Detect which cell encompasses the target text, then output its (X, Y) center coordinate. 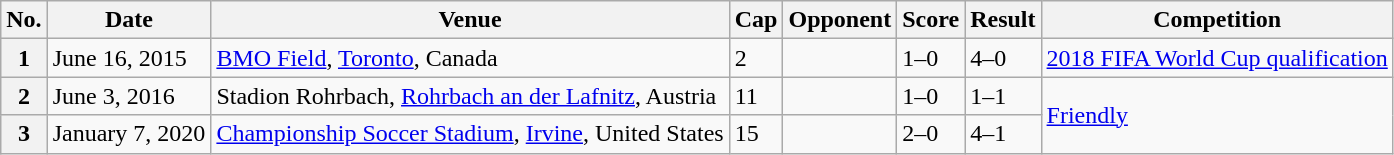
June 3, 2016 (129, 96)
BMO Field, Toronto, Canada (470, 58)
Opponent (840, 20)
4–0 (1003, 58)
Date (129, 20)
Score (931, 20)
June 16, 2015 (129, 58)
4–1 (1003, 134)
15 (756, 134)
1 (24, 58)
3 (24, 134)
Championship Soccer Stadium, Irvine, United States (470, 134)
Cap (756, 20)
Venue (470, 20)
11 (756, 96)
Stadion Rohrbach, Rohrbach an der Lafnitz, Austria (470, 96)
2018 FIFA World Cup qualification (1217, 58)
2–0 (931, 134)
Friendly (1217, 115)
No. (24, 20)
Competition (1217, 20)
1–1 (1003, 96)
January 7, 2020 (129, 134)
Result (1003, 20)
